Detect which cell encompasses the target text, then output its [x, y] center coordinate. 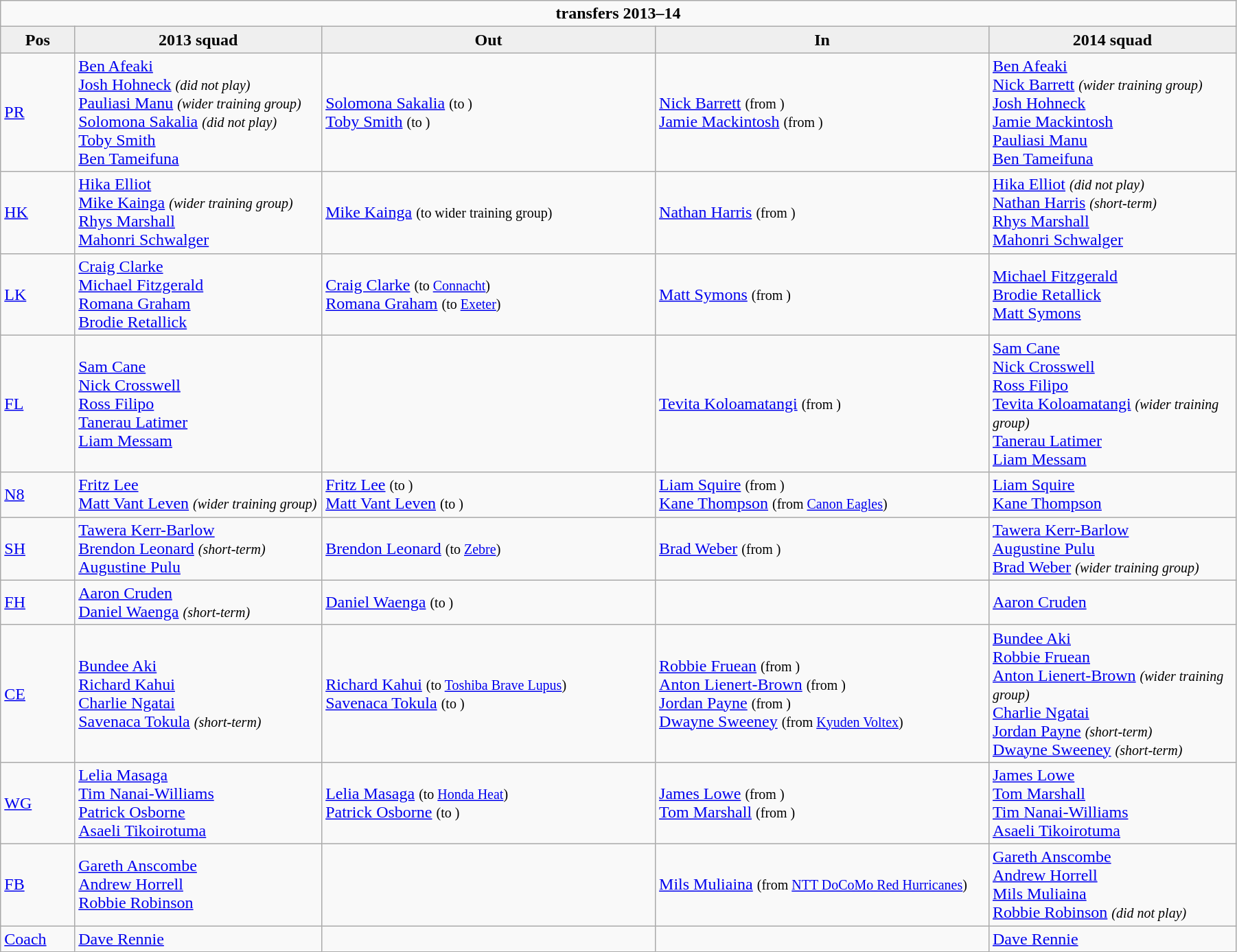
Tevita Koloamatangi (from ) [822, 404]
Bundee AkiRobbie FrueanAnton Lienert-Brown (wider training group)Charlie NgataiJordan Payne (short-term)Dwayne Sweeney (short-term) [1112, 693]
Bundee AkiRichard KahuiCharlie NgataiSavenaca Tokula (short-term) [198, 693]
WG [38, 803]
Sam CaneNick CrosswellRoss FilipoTevita Koloamatangi (wider training group)Tanerau LatimerLiam Messam [1112, 404]
Coach [38, 938]
transfers 2013–14 [618, 14]
Gareth AnscombeAndrew HorrellMils MuliainaRobbie Robinson (did not play) [1112, 884]
Aaron Cruden [1112, 603]
Lelia MasagaTim Nanai-WilliamsPatrick OsborneAsaeli Tikoirotuma [198, 803]
Craig ClarkeMichael FitzgeraldRomana GrahamBrodie Retallick [198, 294]
Solomona Sakalia (to ) Toby Smith (to ) [489, 113]
Fritz Lee (to ) Matt Vant Leven (to ) [489, 494]
Matt Symons (from ) [822, 294]
In [822, 40]
Hika Elliot (did not play)Nathan Harris (short-term)Rhys MarshallMahonri Schwalger [1112, 213]
Tawera Kerr-BarlowAugustine PuluBrad Weber (wider training group) [1112, 548]
2014 squad [1112, 40]
2013 squad [198, 40]
FB [38, 884]
Ben AfeakiNick Barrett (wider training group)Josh HohneckJamie MackintoshPauliasi ManuBen Tameifuna [1112, 113]
Hika ElliotMike Kainga (wider training group)Rhys MarshallMahonri Schwalger [198, 213]
Tawera Kerr-BarlowBrendon Leonard (short-term)Augustine Pulu [198, 548]
James Lowe (from ) Tom Marshall (from ) [822, 803]
LK [38, 294]
Aaron CrudenDaniel Waenga (short-term) [198, 603]
Brad Weber (from ) [822, 548]
Liam Squire (from ) Kane Thompson (from Canon Eagles) [822, 494]
Gareth AnscombeAndrew HorrellRobbie Robinson [198, 884]
Mils Muliaina (from NTT DoCoMo Red Hurricanes) [822, 884]
Mike Kainga (to wider training group) [489, 213]
Michael FitzgeraldBrodie RetallickMatt Symons [1112, 294]
Lelia Masaga (to Honda Heat) Patrick Osborne (to ) [489, 803]
Liam SquireKane Thompson [1112, 494]
HK [38, 213]
Brendon Leonard (to Zebre) [489, 548]
Pos [38, 40]
Daniel Waenga (to ) [489, 603]
N8 [38, 494]
Richard Kahui (to Toshiba Brave Lupus) Savenaca Tokula (to ) [489, 693]
Ben AfeakiJosh Hohneck (did not play)Pauliasi Manu (wider training group)Solomona Sakalia (did not play)Toby SmithBen Tameifuna [198, 113]
Craig Clarke (to Connacht) Romana Graham (to Exeter) [489, 294]
Nathan Harris (from ) [822, 213]
Robbie Fruean (from ) Anton Lienert-Brown (from ) Jordan Payne (from ) Dwayne Sweeney (from Kyuden Voltex) [822, 693]
Nick Barrett (from ) Jamie Mackintosh (from ) [822, 113]
SH [38, 548]
James LoweTom MarshallTim Nanai-WilliamsAsaeli Tikoirotuma [1112, 803]
CE [38, 693]
Out [489, 40]
PR [38, 113]
FH [38, 603]
FL [38, 404]
Fritz LeeMatt Vant Leven (wider training group) [198, 494]
Sam CaneNick CrosswellRoss FilipoTanerau LatimerLiam Messam [198, 404]
